Extract the (X, Y) coordinate from the center of the cell holding the provided text.  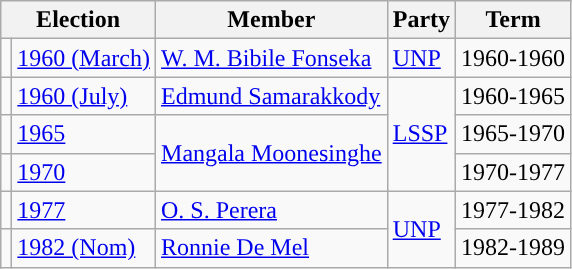
1970 (84, 172)
1965 (84, 134)
Edmund Samarakkody (272, 96)
1970-1977 (514, 172)
1960-1960 (514, 58)
1977 (84, 210)
1960 (March) (84, 58)
W. M. Bibile Fonseka (272, 58)
1977-1982 (514, 210)
1982 (Nom) (84, 248)
1965-1970 (514, 134)
Member (272, 20)
Mangala Moonesinghe (272, 153)
O. S. Perera (272, 210)
Election (78, 20)
Ronnie De Mel (272, 248)
1960-1965 (514, 96)
Term (514, 20)
1960 (July) (84, 96)
LSSP (421, 134)
1982-1989 (514, 248)
Party (421, 20)
